Provide the [x, y] coordinate of the cell's center where the given text is located.  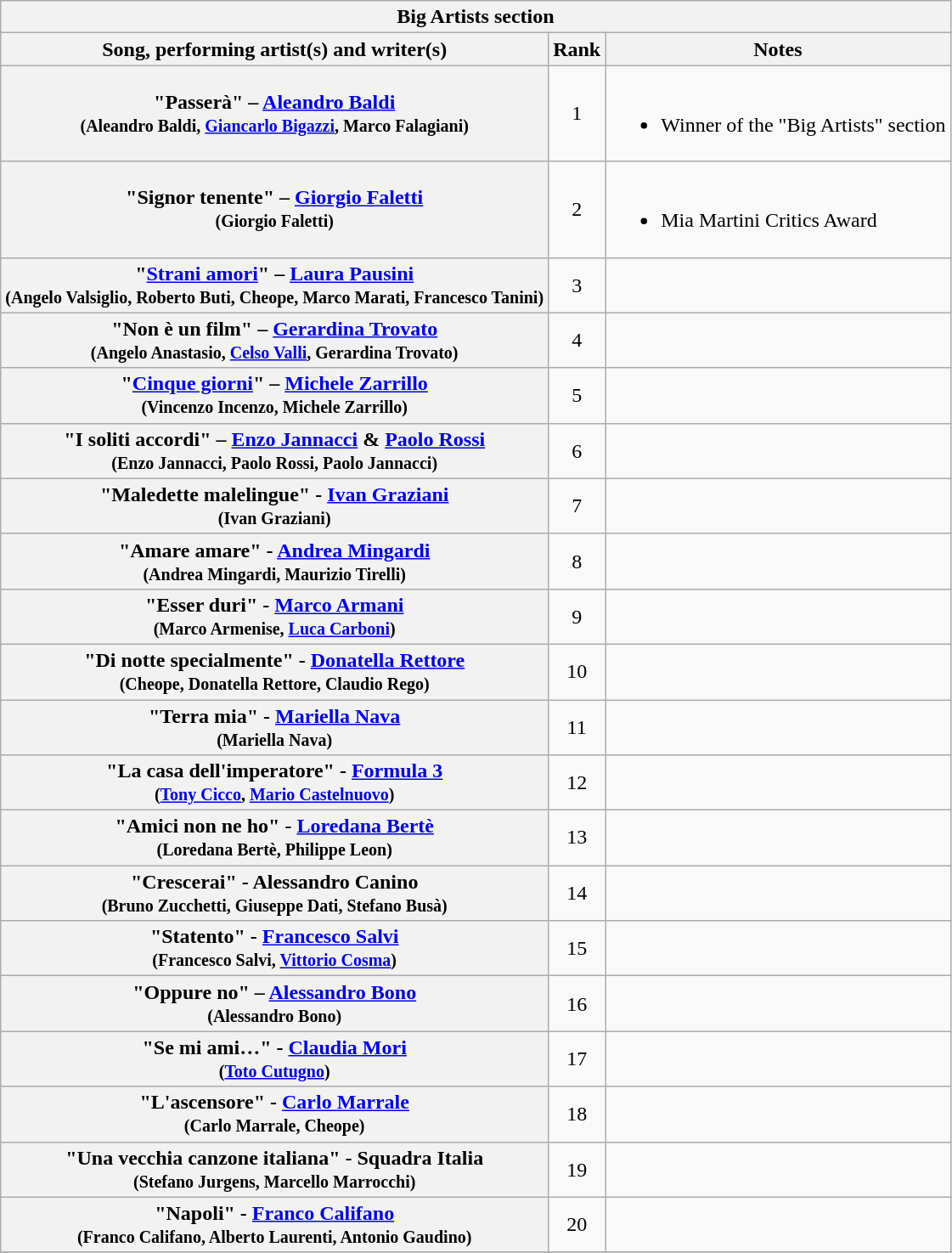
"Di notte specialmente" - Donatella Rettore (Cheope, Donatella Rettore, Claudio Rego) [275, 671]
"Terra mia" - Mariella Nava (Mariella Nava) [275, 727]
"Crescerai" - Alessandro Canino (Bruno Zucchetti, Giuseppe Dati, Stefano Busà) [275, 894]
2 [577, 209]
17 [577, 1058]
"Amare amare" - Andrea Mingardi (Andrea Mingardi, Maurizio Tirelli) [275, 561]
"Napoli" - Franco Califano (Franco Califano, Alberto Laurenti, Antonio Gaudino) [275, 1225]
19 [577, 1169]
Song, performing artist(s) and writer(s) [275, 49]
"Passerà" – Aleandro Baldi (Aleandro Baldi, Giancarlo Bigazzi, Marco Falagiani) [275, 114]
13 [577, 838]
16 [577, 1004]
"Statento" - Francesco Salvi (Francesco Salvi, Vittorio Cosma) [275, 948]
7 [577, 506]
"Esser duri" - Marco Armani (Marco Armenise, Luca Carboni) [275, 617]
Mia Martini Critics Award [778, 209]
Big Artists section [476, 17]
12 [577, 783]
"Oppure no" – Alessandro Bono (Alessandro Bono) [275, 1004]
Rank [577, 49]
"Cinque giorni" – Michele Zarrillo (Vincenzo Incenzo, Michele Zarrillo) [275, 396]
Notes [778, 49]
"Strani amori" – Laura Pausini (Angelo Valsiglio, Roberto Buti, Cheope, Marco Marati, Francesco Tanini) [275, 285]
"Una vecchia canzone italiana" - Squadra Italia (Stefano Jurgens, Marcello Marrocchi) [275, 1169]
"Non è un film" – Gerardina Trovato(Angelo Anastasio, Celso Valli, Gerardina Trovato) [275, 340]
"Maledette malelingue" - Ivan Graziani (Ivan Graziani) [275, 506]
15 [577, 948]
"Signor tenente" – Giorgio Faletti (Giorgio Faletti) [275, 209]
Winner of the "Big Artists" section [778, 114]
6 [577, 450]
4 [577, 340]
8 [577, 561]
"Amici non ne ho" - Loredana Bertè (Loredana Bertè, Philippe Leon) [275, 838]
"L'ascensore" - Carlo Marrale (Carlo Marrale, Cheope) [275, 1115]
"Se mi ami…" - Claudia Mori(Toto Cutugno) [275, 1058]
18 [577, 1115]
20 [577, 1225]
1 [577, 114]
10 [577, 671]
"La casa dell'imperatore" - Formula 3(Tony Cicco, Mario Castelnuovo) [275, 783]
3 [577, 285]
11 [577, 727]
5 [577, 396]
14 [577, 894]
"I soliti accordi" – Enzo Jannacci & Paolo Rossi (Enzo Jannacci, Paolo Rossi, Paolo Jannacci) [275, 450]
9 [577, 617]
